Identify which cell holds the provided text, then report its (X, Y) central coordinate. 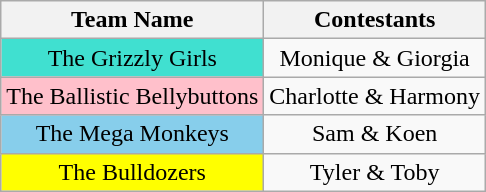
Monique & Giorgia (375, 58)
Tyler & Toby (375, 172)
Sam & Koen (375, 134)
The Grizzly Girls (132, 58)
Charlotte & Harmony (375, 96)
The Mega Monkeys (132, 134)
Contestants (375, 20)
Team Name (132, 20)
The Bulldozers (132, 172)
The Ballistic Bellybuttons (132, 96)
